Output the [x, y] coordinate of the center of the cell containing the given text.  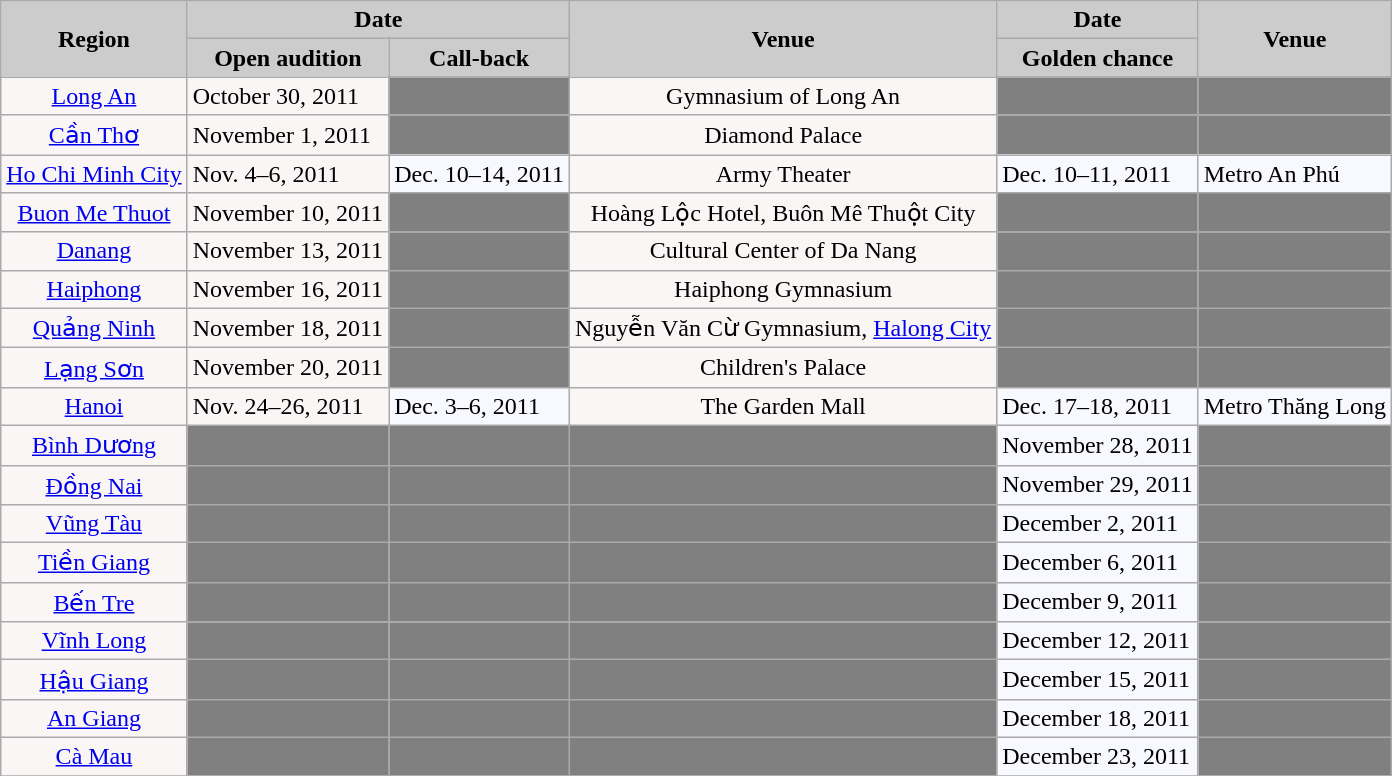
Call-back [480, 58]
Vĩnh Long [94, 641]
Haiphong Gymnasium [782, 289]
Bình Dương [94, 445]
December 6, 2011 [1098, 563]
Cultural Center of Da Nang [782, 251]
Dec. 17–18, 2011 [1098, 406]
An Giang [94, 718]
December 12, 2011 [1098, 641]
December 9, 2011 [1098, 602]
Dec. 10–11, 2011 [1098, 173]
Hoàng Lộc Hotel, Buôn Mê Thuột City [782, 213]
Nov. 24–26, 2011 [288, 406]
Long An [94, 96]
Haiphong [94, 289]
Lạng Sơn [94, 368]
November 10, 2011 [288, 213]
November 13, 2011 [288, 251]
Bến Tre [94, 602]
Dec. 3–6, 2011 [480, 406]
November 29, 2011 [1098, 485]
Danang [94, 251]
Cà Mau [94, 756]
Nov. 4–6, 2011 [288, 173]
Cần Thơ [94, 135]
November 28, 2011 [1098, 445]
December 18, 2011 [1098, 718]
Metro Thăng Long [1294, 406]
December 2, 2011 [1098, 524]
Open audition [288, 58]
Golden chance [1098, 58]
Nguyễn Văn Cừ Gymnasium, Halong City [782, 328]
Vũng Tàu [94, 524]
Region [94, 39]
December 15, 2011 [1098, 680]
October 30, 2011 [288, 96]
Ho Chi Minh City [94, 173]
The Garden Mall [782, 406]
November 20, 2011 [288, 368]
Buon Me Thuot [94, 213]
December 23, 2011 [1098, 756]
Metro An Phú [1294, 173]
Hanoi [94, 406]
Dec. 10–14, 2011 [480, 173]
Army Theater [782, 173]
Children's Palace [782, 368]
November 18, 2011 [288, 328]
Gymnasium of Long An [782, 96]
Đồng Nai [94, 485]
Diamond Palace [782, 135]
Hậu Giang [94, 680]
Tiền Giang [94, 563]
Quảng Ninh [94, 328]
November 16, 2011 [288, 289]
November 1, 2011 [288, 135]
